Determine the [X, Y] coordinate at the center of the cell enclosing the given text.  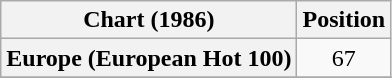
67 [344, 58]
Position [344, 20]
Chart (1986) [149, 20]
Europe (European Hot 100) [149, 58]
